Determine the [X, Y] coordinate at the center of the cell enclosing the given text.  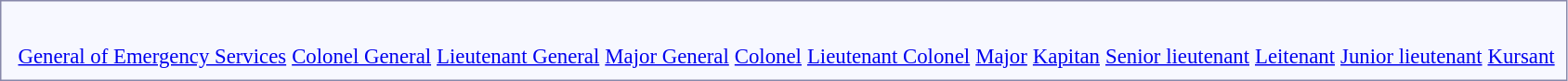
Major General [667, 43]
Kapitan [1066, 43]
Major [1001, 43]
General of Emergency Services [152, 43]
Colonel General [362, 43]
Senior lieutenant [1177, 43]
Kursant [1522, 43]
Colonel [767, 43]
Leitenant [1295, 43]
Lieutenant General [518, 43]
Junior lieutenant [1412, 43]
Lieutenant Colonel [888, 43]
